Determine the (X, Y) coordinate at the center of the cell enclosing the given text.  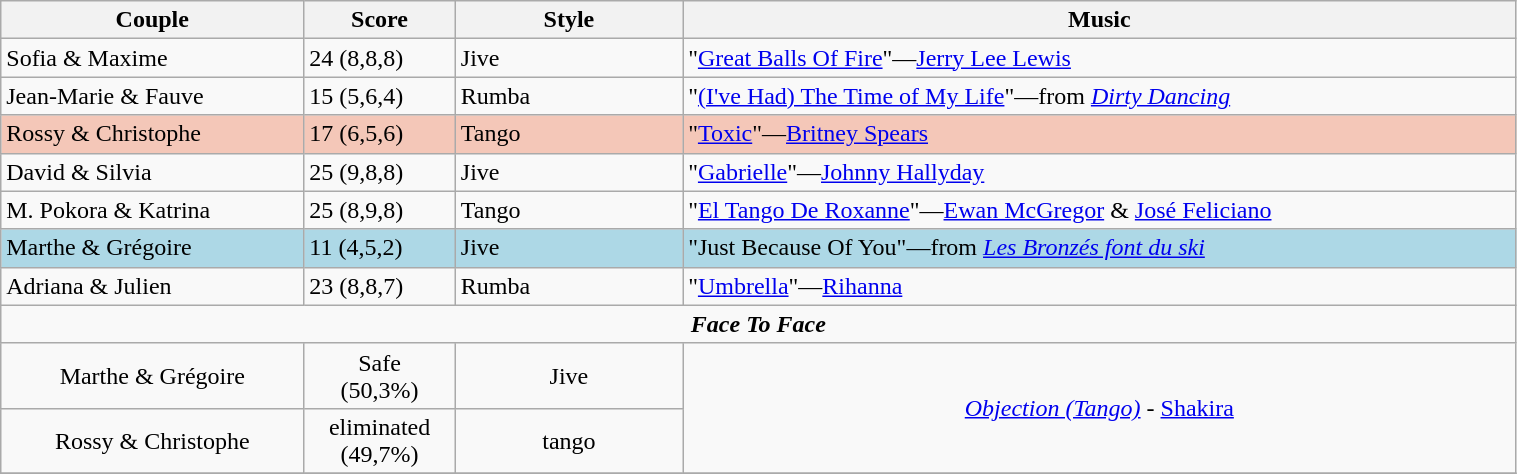
Couple (152, 20)
"Just Because Of You"—from Les Bronzés font du ski (1100, 248)
Safe(50,3%) (380, 376)
11 (4,5,2) (380, 248)
Objection (Tango) - Shakira (1100, 408)
"(I've Had) The Time of My Life"—from Dirty Dancing (1100, 96)
David & Silvia (152, 172)
"Toxic"—Britney Spears (1100, 134)
25 (9,8,8) (380, 172)
15 (5,6,4) (380, 96)
Face To Face (758, 324)
Style (568, 20)
eliminated(49,7%) (380, 440)
Adriana & Julien (152, 286)
tango (568, 440)
24 (8,8,8) (380, 58)
"El Tango De Roxanne"—Ewan McGregor & José Feliciano (1100, 210)
Score (380, 20)
"Umbrella"—Rihanna (1100, 286)
17 (6,5,6) (380, 134)
Jean-Marie & Fauve (152, 96)
M. Pokora & Katrina (152, 210)
25 (8,9,8) (380, 210)
23 (8,8,7) (380, 286)
Sofia & Maxime (152, 58)
"Gabrielle"—Johnny Hallyday (1100, 172)
Music (1100, 20)
"Great Balls Of Fire"—Jerry Lee Lewis (1100, 58)
